Output the (x, y) coordinate of the center of the cell containing the given text.  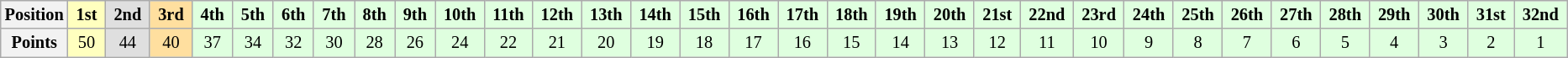
21 (557, 43)
Position (34, 14)
8th (375, 14)
25th (1197, 14)
6th (293, 14)
20 (606, 43)
19 (655, 43)
16 (802, 43)
22nd (1047, 14)
3rd (171, 14)
11 (1047, 43)
29th (1394, 14)
15 (851, 43)
6 (1296, 43)
12th (557, 14)
2 (1491, 43)
24th (1149, 14)
44 (128, 43)
4 (1394, 43)
17th (802, 14)
16th (753, 14)
12 (997, 43)
23rd (1099, 14)
26 (415, 43)
37 (213, 43)
Points (34, 43)
9th (415, 14)
10th (460, 14)
20th (950, 14)
18th (851, 14)
18 (704, 43)
7 (1247, 43)
32nd (1541, 14)
1st (87, 14)
30th (1443, 14)
27th (1296, 14)
13th (606, 14)
11th (508, 14)
21st (997, 14)
9 (1149, 43)
5th (253, 14)
24 (460, 43)
3 (1443, 43)
28 (375, 43)
19th (900, 14)
14th (655, 14)
7th (334, 14)
31st (1491, 14)
13 (950, 43)
28th (1345, 14)
32 (293, 43)
8 (1197, 43)
34 (253, 43)
1 (1541, 43)
15th (704, 14)
30 (334, 43)
4th (213, 14)
5 (1345, 43)
40 (171, 43)
17 (753, 43)
22 (508, 43)
26th (1247, 14)
14 (900, 43)
10 (1099, 43)
2nd (128, 14)
50 (87, 43)
